Determine the (X, Y) coordinate at the center of the cell enclosing the given text.  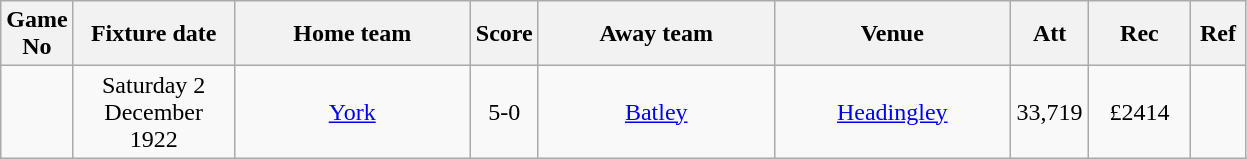
5-0 (504, 112)
Rec (1140, 34)
Batley (656, 112)
£2414 (1140, 112)
Venue (892, 34)
Home team (352, 34)
Score (504, 34)
Att (1050, 34)
Saturday 2 December 1922 (154, 112)
Fixture date (154, 34)
York (352, 112)
33,719 (1050, 112)
Game No (37, 34)
Away team (656, 34)
Ref (1218, 34)
Headingley (892, 112)
